Search for the cell housing the specified text and yield its [X, Y] center coordinate. 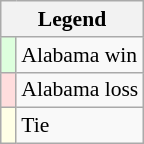
Alabama loss [80, 90]
Tie [80, 126]
Legend [72, 19]
Alabama win [80, 55]
